Capture the cell that displays the provided text and extract its [x, y] central coordinate. 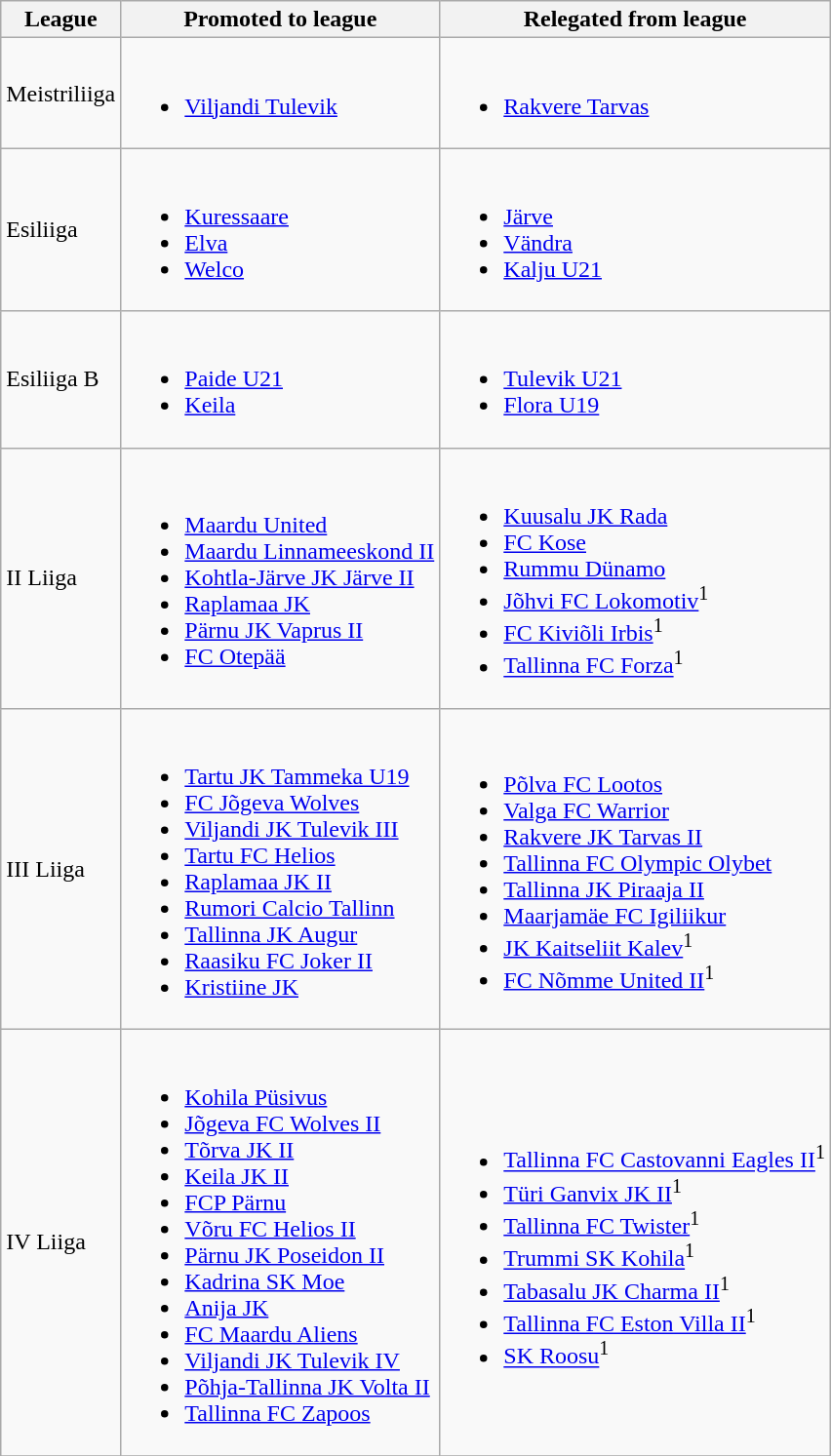
Relegated from league [636, 20]
JärveVändraKalju U21 [636, 230]
IV Liiga [60, 1242]
Kuusalu JK RadaFC KoseRummu DünamoJõhvi FC Lokomotiv1FC Kiviõli Irbis1Tallinna FC Forza1 [636, 578]
Esiliiga B [60, 379]
Rakvere Tarvas [636, 94]
Meistriliiga [60, 94]
Viljandi Tulevik [281, 94]
Promoted to league [281, 20]
II Liiga [60, 578]
III Liiga [60, 870]
Paide U21Keila [281, 379]
Esiliiga [60, 230]
Maardu UnitedMaardu Linnameeskond IIKohtla-Järve JK Järve IIRaplamaa JKPärnu JK Vaprus IIFC Otepää [281, 578]
Tallinna FC Castovanni Eagles II1Türi Ganvix JK II1Tallinna FC Twister1Trummi SK Kohila1Tabasalu JK Charma II1Tallinna FC Eston Villa II1SK Roosu1 [636, 1242]
Tulevik U21Flora U19 [636, 379]
KuressaareElvaWelco [281, 230]
League [60, 20]
